Determine the (x, y) coordinate at the center of the cell enclosing the given text.  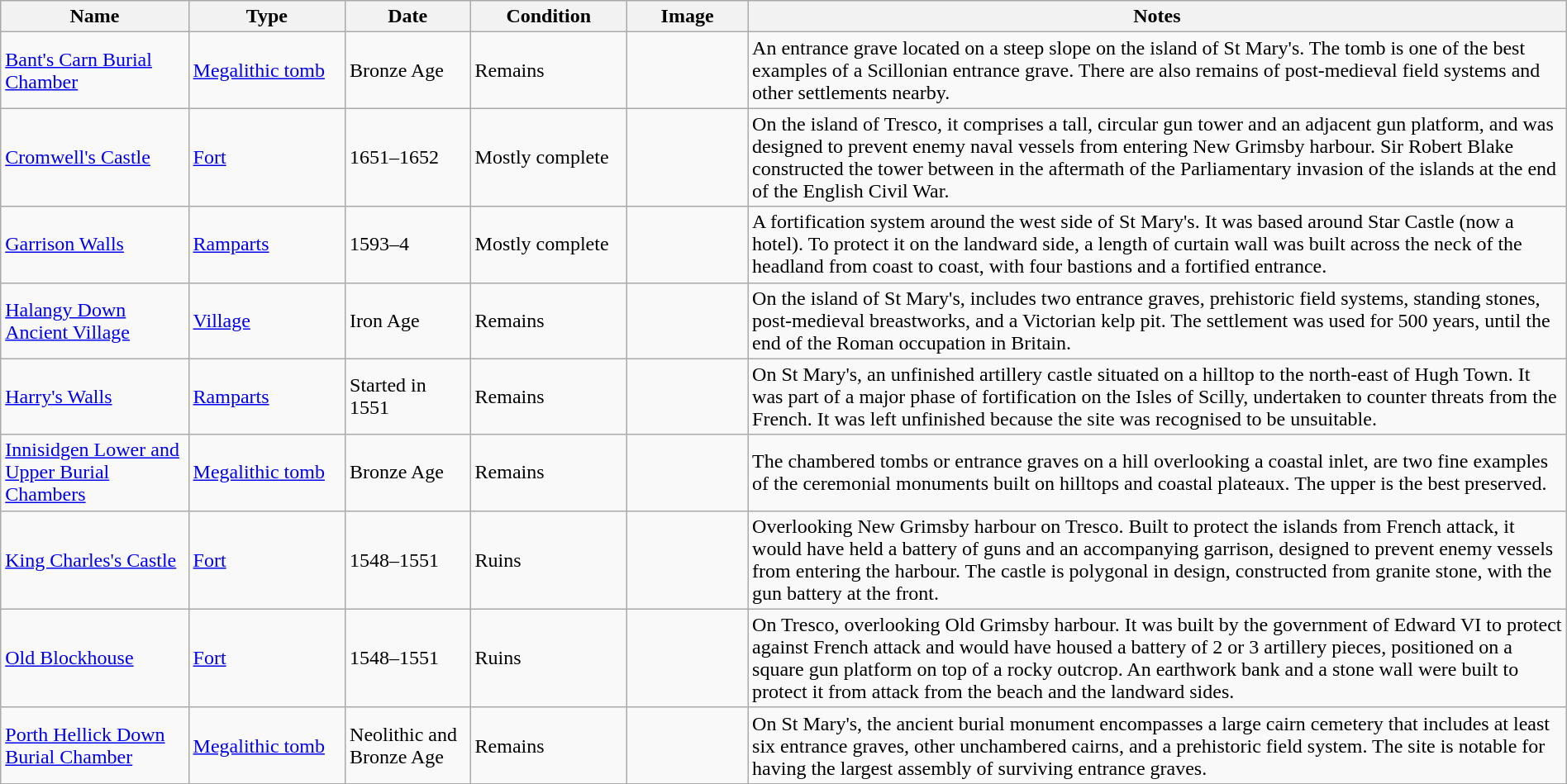
Old Blockhouse (94, 658)
Image (688, 17)
Started in 1551 (408, 397)
1593–4 (408, 245)
Neolithic and Bronze Age (408, 745)
1651–1652 (408, 157)
Halangy Down Ancient Village (94, 321)
Date (408, 17)
King Charles's Castle (94, 560)
Cromwell's Castle (94, 157)
Bant's Carn Burial Chamber (94, 70)
Condition (549, 17)
Village (266, 321)
Name (94, 17)
Innisidgen Lower and Upper Burial Chambers (94, 473)
Harry's Walls (94, 397)
Garrison Walls (94, 245)
Iron Age (408, 321)
Type (266, 17)
Porth Hellick Down Burial Chamber (94, 745)
Notes (1157, 17)
